Detect which cell encompasses the target text, then output its (X, Y) center coordinate. 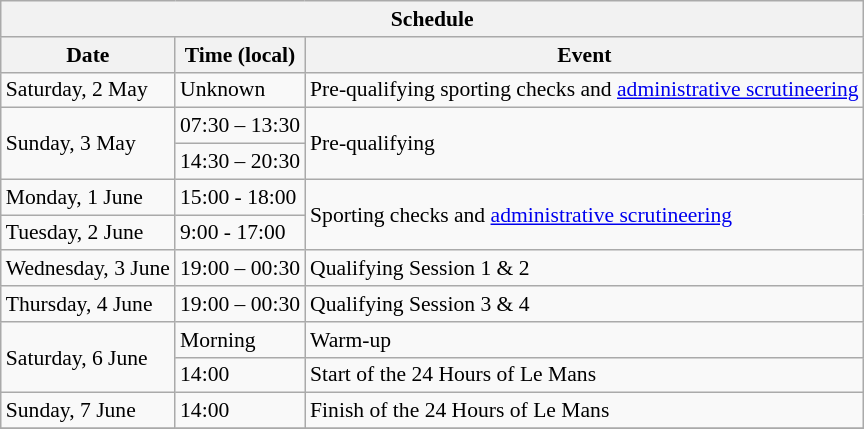
Time (local) (240, 55)
Finish of the 24 Hours of Le Mans (584, 411)
Warm-up (584, 340)
Sunday, 7 June (88, 411)
Qualifying Session 1 & 2 (584, 269)
Schedule (432, 19)
Morning (240, 340)
Tuesday, 2 June (88, 233)
Start of the 24 Hours of Le Mans (584, 375)
07:30 – 13:30 (240, 126)
15:00 - 18:00 (240, 197)
Date (88, 55)
Monday, 1 June (88, 197)
Qualifying Session 3 & 4 (584, 304)
Event (584, 55)
9:00 - 17:00 (240, 233)
14:30 – 20:30 (240, 162)
Wednesday, 3 June (88, 269)
Sunday, 3 May (88, 144)
Pre-qualifying (584, 144)
Unknown (240, 90)
Saturday, 2 May (88, 90)
Pre-qualifying sporting checks and administrative scrutineering (584, 90)
Saturday, 6 June (88, 358)
Thursday, 4 June (88, 304)
Sporting checks and administrative scrutineering (584, 214)
